From the cell containing the given text, extract its center point as [X, Y] coordinate. 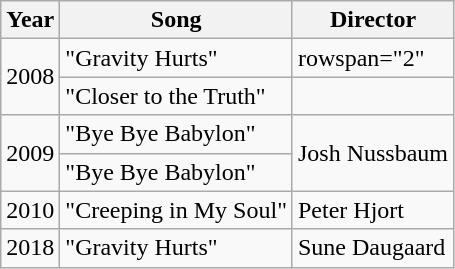
Director [372, 20]
Josh Nussbaum [372, 153]
Song [176, 20]
2009 [30, 153]
2008 [30, 77]
Year [30, 20]
Sune Daugaard [372, 248]
"Closer to the Truth" [176, 96]
Peter Hjort [372, 210]
2010 [30, 210]
2018 [30, 248]
rowspan="2" [372, 58]
"Creeping in My Soul" [176, 210]
